Locate the cell with the specified text and output its (x, y) center coordinate. 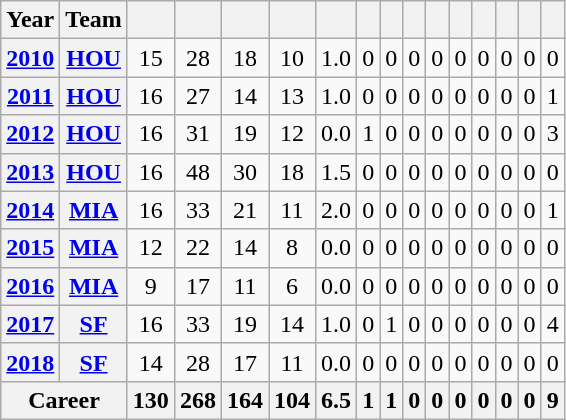
2.0 (336, 210)
3 (552, 134)
6 (292, 286)
2011 (30, 96)
4 (552, 324)
Year (30, 20)
2018 (30, 362)
2016 (30, 286)
30 (244, 172)
104 (292, 400)
2017 (30, 324)
27 (198, 96)
268 (198, 400)
15 (150, 58)
22 (198, 248)
2014 (30, 210)
10 (292, 58)
164 (244, 400)
Team (94, 20)
8 (292, 248)
Career (64, 400)
31 (198, 134)
48 (198, 172)
1.5 (336, 172)
6.5 (336, 400)
2015 (30, 248)
2013 (30, 172)
130 (150, 400)
21 (244, 210)
13 (292, 96)
2010 (30, 58)
2012 (30, 134)
